Detect which cell encompasses the target text, then output its (X, Y) center coordinate. 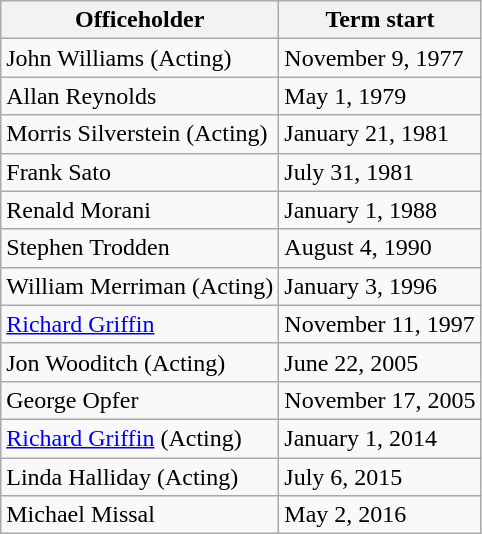
Richard Griffin (Acting) (140, 438)
Richard Griffin (140, 324)
Linda Halliday (Acting) (140, 477)
November 17, 2005 (380, 400)
May 2, 2016 (380, 515)
William Merriman (Acting) (140, 286)
George Opfer (140, 400)
June 22, 2005 (380, 362)
Allan Reynolds (140, 96)
Michael Missal (140, 515)
January 1, 2014 (380, 438)
May 1, 1979 (380, 96)
January 3, 1996 (380, 286)
August 4, 1990 (380, 248)
November 11, 1997 (380, 324)
November 9, 1977 (380, 58)
Stephen Trodden (140, 248)
Morris Silverstein (Acting) (140, 134)
Renald Morani (140, 210)
Officeholder (140, 20)
Jon Wooditch (Acting) (140, 362)
July 31, 1981 (380, 172)
January 1, 1988 (380, 210)
John Williams (Acting) (140, 58)
Term start (380, 20)
Frank Sato (140, 172)
January 21, 1981 (380, 134)
July 6, 2015 (380, 477)
